Pinpoint the cell where the given text exists, returning its [x, y] midpoint coordinate. 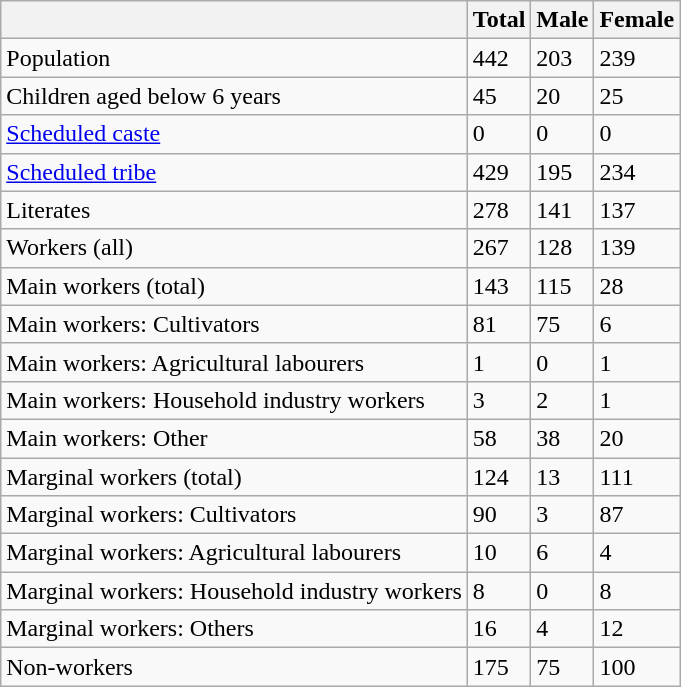
Main workers: Agricultural labourers [234, 362]
Population [234, 58]
115 [562, 286]
Main workers: Household industry workers [234, 400]
442 [499, 58]
267 [499, 248]
Main workers: Cultivators [234, 324]
Non-workers [234, 667]
38 [562, 438]
Marginal workers: Cultivators [234, 515]
Marginal workers: Others [234, 629]
203 [562, 58]
Marginal workers: Agricultural labourers [234, 553]
Scheduled tribe [234, 172]
13 [562, 477]
58 [499, 438]
124 [499, 477]
111 [637, 477]
90 [499, 515]
Literates [234, 210]
195 [562, 172]
Total [499, 20]
16 [499, 629]
10 [499, 553]
87 [637, 515]
137 [637, 210]
Main workers: Other [234, 438]
45 [499, 96]
Marginal workers: Household industry workers [234, 591]
81 [499, 324]
12 [637, 629]
239 [637, 58]
Female [637, 20]
25 [637, 96]
128 [562, 248]
234 [637, 172]
139 [637, 248]
278 [499, 210]
143 [499, 286]
28 [637, 286]
Marginal workers (total) [234, 477]
141 [562, 210]
429 [499, 172]
Children aged below 6 years [234, 96]
Workers (all) [234, 248]
2 [562, 400]
Scheduled caste [234, 134]
Male [562, 20]
Main workers (total) [234, 286]
100 [637, 667]
175 [499, 667]
